Return [X, Y] of the center of cell containing provided text 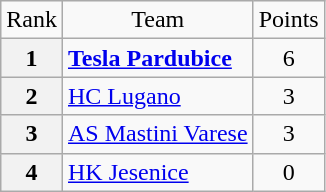
Team [158, 20]
0 [288, 172]
AS Mastini Varese [158, 134]
1 [32, 58]
Rank [32, 20]
Tesla Pardubice [158, 58]
6 [288, 58]
Points [288, 20]
4 [32, 172]
2 [32, 96]
HK Jesenice [158, 172]
HC Lugano [158, 96]
